Locate the cell with the specified text and output its (x, y) center coordinate. 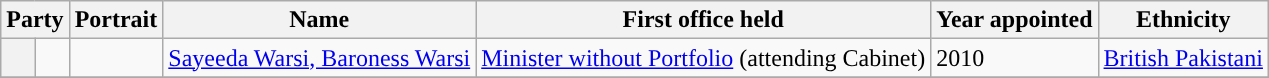
Sayeeda Warsi, Baroness Warsi (320, 58)
Minister without Portfolio (attending Cabinet) (704, 58)
Name (320, 20)
Portrait (116, 20)
Party (35, 20)
Ethnicity (1183, 20)
British Pakistani (1183, 58)
2010 (1014, 58)
First office held (704, 20)
Year appointed (1014, 20)
